Output the [x, y] coordinate of the center of the cell containing the given text.  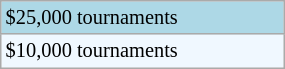
$25,000 tournaments [142, 17]
$10,000 tournaments [142, 51]
